Search for the cell housing the specified text and yield its [X, Y] center coordinate. 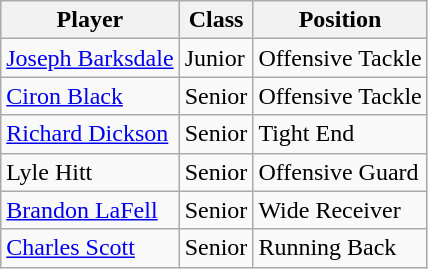
Richard Dickson [90, 134]
Brandon LaFell [90, 210]
Offensive Guard [340, 172]
Lyle Hitt [90, 172]
Player [90, 20]
Position [340, 20]
Wide Receiver [340, 210]
Tight End [340, 134]
Joseph Barksdale [90, 58]
Junior [216, 58]
Charles Scott [90, 248]
Class [216, 20]
Running Back [340, 248]
Ciron Black [90, 96]
